Pinpoint the cell where the given text exists, returning its [X, Y] midpoint coordinate. 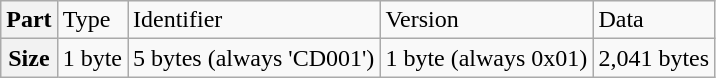
Part [29, 20]
Version [486, 20]
Type [92, 20]
Identifier [254, 20]
5 bytes (always 'CD001') [254, 58]
1 byte [92, 58]
2,041 bytes [654, 58]
Data [654, 20]
Size [29, 58]
1 byte (always 0x01) [486, 58]
